Extract the (x, y) coordinate from the center of the cell holding the provided text.  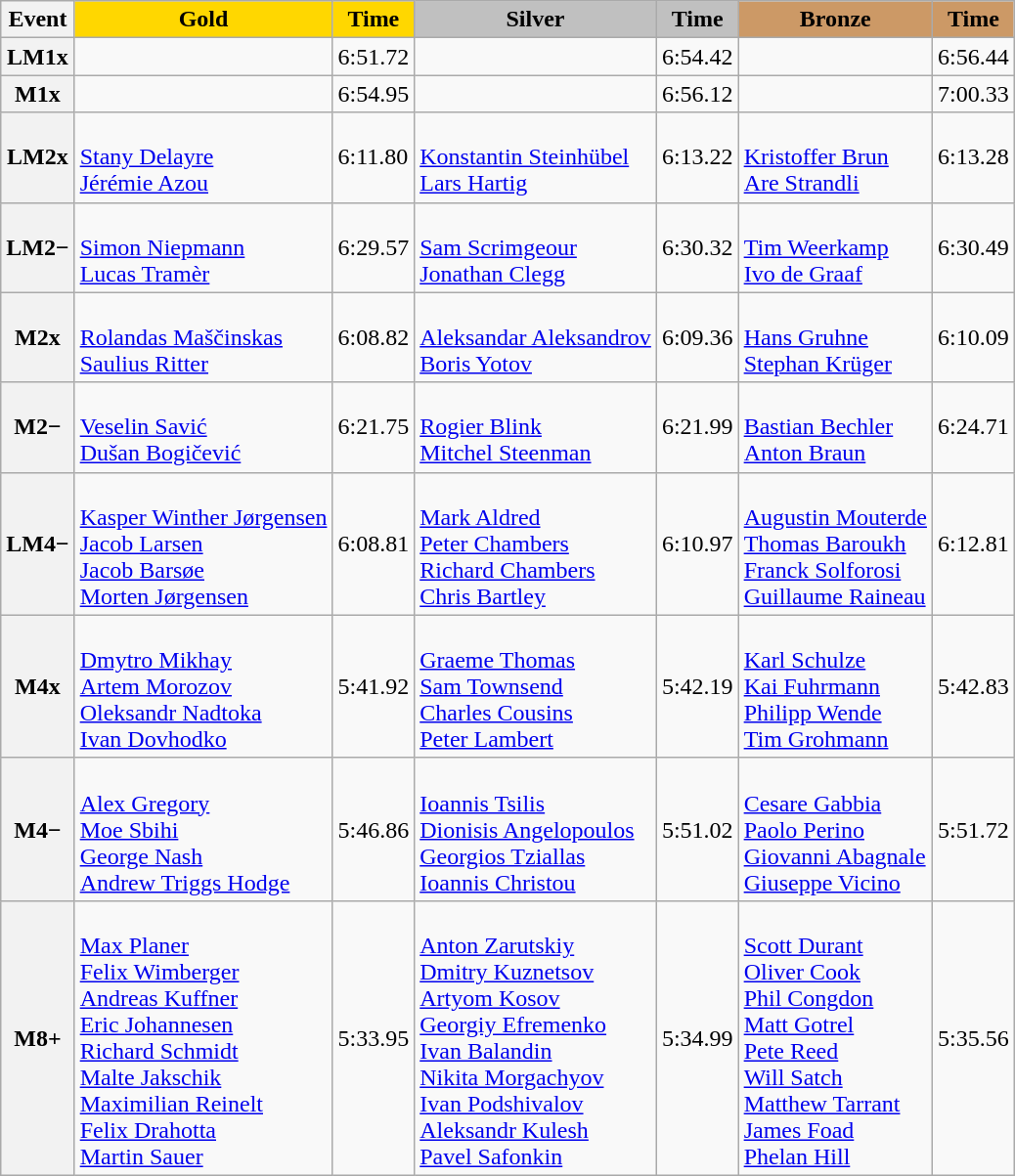
Rolandas MaščinskasSaulius Ritter (203, 337)
6:08.82 (374, 337)
5:46.86 (374, 829)
Max PlanerFelix WimbergerAndreas KuffnerEric JohannesenRichard SchmidtMalte JakschikMaximilian ReineltFelix DrahottaMartin Sauer (203, 1038)
Rogier BlinkMitchel Steenman (536, 427)
5:41.92 (374, 686)
Stany DelayreJérémie Azou (203, 157)
6:13.22 (697, 157)
5:42.83 (973, 686)
Kristoffer BrunAre Strandli (835, 157)
Konstantin SteinhübelLars Hartig (536, 157)
Bronze (835, 20)
Kasper Winther JørgensenJacob LarsenJacob BarsøeMorten Jørgensen (203, 544)
M1x (37, 94)
Silver (536, 20)
Mark AldredPeter ChambersRichard ChambersChris Bartley (536, 544)
Cesare GabbiaPaolo PerinoGiovanni AbagnaleGiuseppe Vicino (835, 829)
Karl SchulzeKai FuhrmannPhilipp WendeTim Grohmann (835, 686)
Augustin MouterdeThomas BaroukhFranck SolforosiGuillaume Raineau (835, 544)
6:30.32 (697, 247)
Aleksandar AleksandrovBoris Yotov (536, 337)
M2x (37, 337)
M4x (37, 686)
5:51.02 (697, 829)
6:54.42 (697, 57)
LM1x (37, 57)
Dmytro MikhayArtem MorozovOleksandr NadtokaIvan Dovhodko (203, 686)
6:12.81 (973, 544)
6:10.97 (697, 544)
Ioannis TsilisDionisis AngelopoulosGeorgios TziallasIoannis Christou (536, 829)
6:30.49 (973, 247)
M4− (37, 829)
6:21.99 (697, 427)
Scott DurantOliver CookPhil CongdonMatt GotrelPete ReedWill SatchMatthew TarrantJames FoadPhelan Hill (835, 1038)
6:56.12 (697, 94)
Event (37, 20)
7:00.33 (973, 94)
6:54.95 (374, 94)
6:21.75 (374, 427)
Hans GruhneStephan Krüger (835, 337)
6:51.72 (374, 57)
5:33.95 (374, 1038)
Tim WeerkampIvo de Graaf (835, 247)
Gold (203, 20)
5:34.99 (697, 1038)
5:42.19 (697, 686)
LM2x (37, 157)
6:08.81 (374, 544)
M2− (37, 427)
6:09.36 (697, 337)
6:56.44 (973, 57)
Anton ZarutskiyDmitry KuznetsovArtyom KosovGeorgiy EfremenkoIvan BalandinNikita MorgachyovIvan PodshivalovAleksandr KuleshPavel Safonkin (536, 1038)
6:11.80 (374, 157)
Simon NiepmannLucas Tramèr (203, 247)
5:35.56 (973, 1038)
LM2− (37, 247)
Alex GregoryMoe SbihiGeorge NashAndrew Triggs Hodge (203, 829)
Veselin SavićDušan Bogičević (203, 427)
Graeme ThomasSam TownsendCharles CousinsPeter Lambert (536, 686)
5:51.72 (973, 829)
6:10.09 (973, 337)
LM4− (37, 544)
6:13.28 (973, 157)
6:29.57 (374, 247)
Sam ScrimgeourJonathan Clegg (536, 247)
6:24.71 (973, 427)
Bastian BechlerAnton Braun (835, 427)
M8+ (37, 1038)
